Determine the (x, y) coordinate at the center of the cell enclosing the given text.  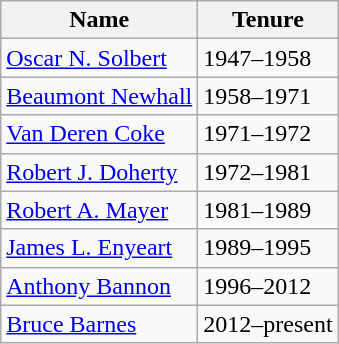
Robert A. Mayer (100, 210)
1972–1981 (268, 172)
Name (100, 20)
1971–1972 (268, 134)
1981–1989 (268, 210)
Oscar N. Solbert (100, 58)
Bruce Barnes (100, 324)
Anthony Bannon (100, 286)
1996–2012 (268, 286)
Tenure (268, 20)
2012–present (268, 324)
Robert J. Doherty (100, 172)
Beaumont Newhall (100, 96)
James L. Enyeart (100, 248)
Van Deren Coke (100, 134)
1958–1971 (268, 96)
1947–1958 (268, 58)
1989–1995 (268, 248)
